Determine the (x, y) coordinate at the center of the cell enclosing the given text.  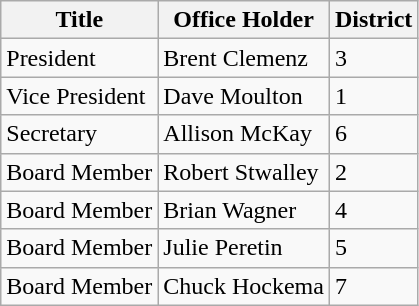
District (373, 20)
4 (373, 210)
Brian Wagner (244, 210)
7 (373, 286)
President (80, 58)
Secretary (80, 134)
Brent Clemenz (244, 58)
Chuck Hockema (244, 286)
Title (80, 20)
Dave Moulton (244, 96)
6 (373, 134)
5 (373, 248)
Office Holder (244, 20)
1 (373, 96)
3 (373, 58)
Julie Peretin (244, 248)
Allison McKay (244, 134)
Robert Stwalley (244, 172)
2 (373, 172)
Vice President (80, 96)
